Locate the cell with the specified text and output its [x, y] center coordinate. 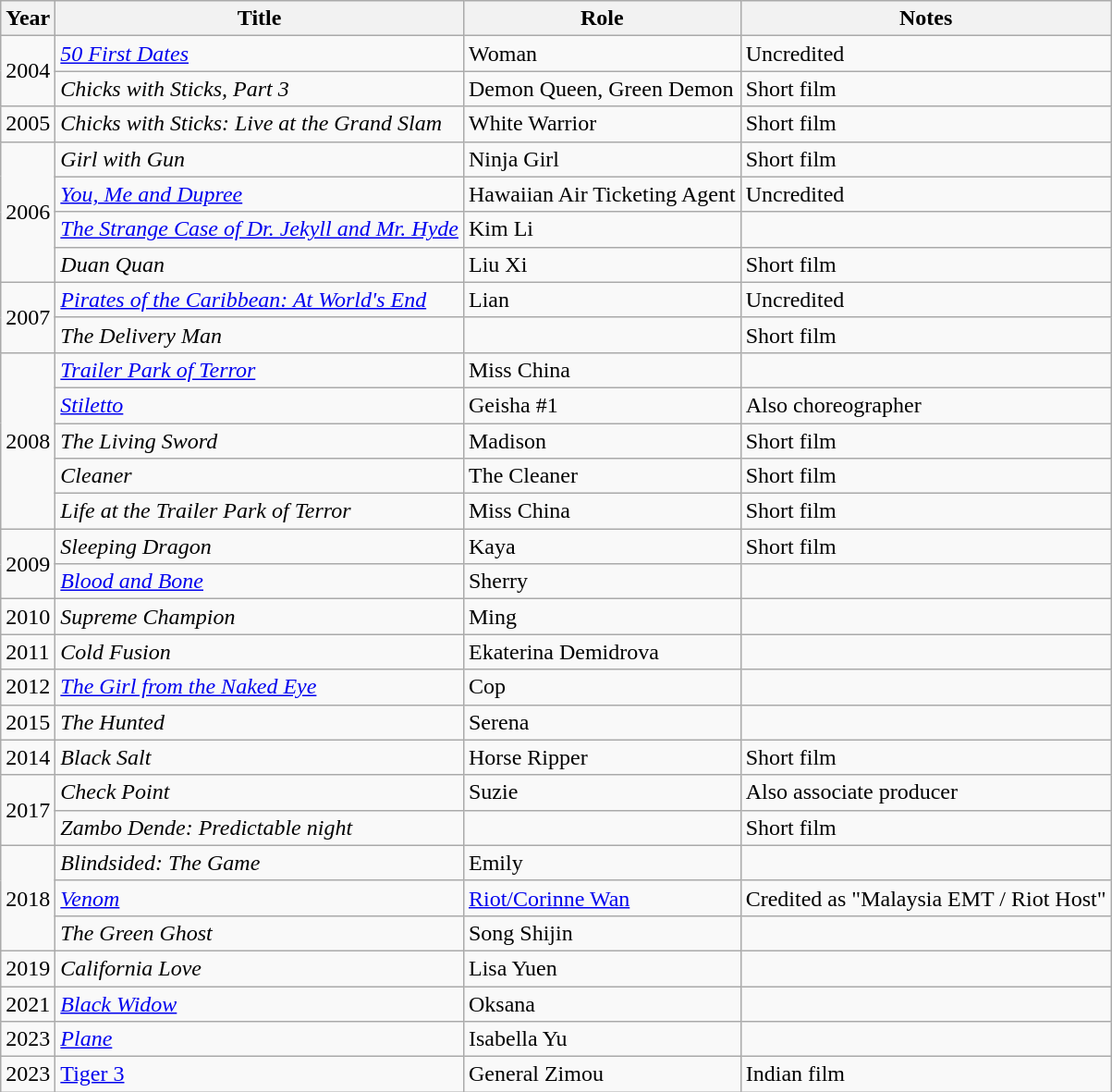
Geisha #1 [602, 405]
Ming [602, 617]
Duan Quan [260, 264]
Serena [602, 722]
Madison [602, 441]
Kaya [602, 546]
The Living Sword [260, 441]
Also choreographer [926, 405]
Credited as "Malaysia EMT / Riot Host" [926, 898]
2009 [28, 564]
2011 [28, 652]
Isabella Yu [602, 1039]
Chicks with Sticks: Live at the Grand Slam [260, 124]
Indian film [926, 1074]
Plane [260, 1039]
2014 [28, 757]
California Love [260, 968]
The Green Ghost [260, 933]
Lisa Yuen [602, 968]
2015 [28, 722]
Year [28, 18]
Liu Xi [602, 264]
Ekaterina Demidrova [602, 652]
Cleaner [260, 476]
Supreme Champion [260, 617]
Black Salt [260, 757]
Role [602, 18]
Pirates of the Caribbean: At World's End [260, 300]
Venom [260, 898]
The Strange Case of Dr. Jekyll and Mr. Hyde [260, 229]
Zambo Dende: Predictable night [260, 828]
Notes [926, 18]
Kim Li [602, 229]
Ninja Girl [602, 159]
Black Widow [260, 1003]
2012 [28, 687]
2018 [28, 898]
Woman [602, 54]
Song Shijin [602, 933]
The Hunted [260, 722]
2005 [28, 124]
Hawaiian Air Ticketing Agent [602, 194]
Title [260, 18]
The Delivery Man [260, 335]
2019 [28, 968]
2017 [28, 810]
Blood and Bone [260, 582]
Stiletto [260, 405]
Life at the Trailer Park of Terror [260, 511]
Lian [602, 300]
You, Me and Dupree [260, 194]
Sherry [602, 582]
Suzie [602, 792]
Blindsided: The Game [260, 863]
White Warrior [602, 124]
Cop [602, 687]
Horse Ripper [602, 757]
2004 [28, 71]
2007 [28, 317]
Check Point [260, 792]
2010 [28, 617]
Trailer Park of Terror [260, 370]
Cold Fusion [260, 652]
Tiger 3 [260, 1074]
The Girl from the Naked Eye [260, 687]
The Cleaner [602, 476]
2006 [28, 212]
Emily [602, 863]
Sleeping Dragon [260, 546]
Riot/Corinne Wan [602, 898]
Oksana [602, 1003]
General Zimou [602, 1074]
Also associate producer [926, 792]
2021 [28, 1003]
Girl with Gun [260, 159]
50 First Dates [260, 54]
2008 [28, 440]
Demon Queen, Green Demon [602, 89]
Chicks with Sticks, Part 3 [260, 89]
